Scan for the cell matching the given text and deliver its [x, y] coordinate at center. 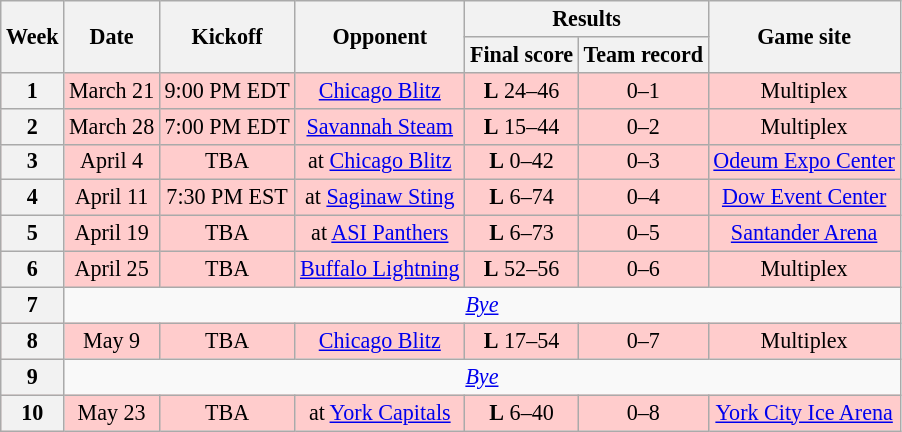
Kickoff [226, 36]
0–6 [643, 269]
Buffalo Lightning [380, 269]
Results [586, 18]
9 [32, 377]
L 17–54 [522, 341]
7:00 PM EDT [226, 126]
at York Capitals [380, 412]
0–4 [643, 198]
April 19 [112, 233]
Santander Arena [804, 233]
Date [112, 36]
at ASI Panthers [380, 233]
Opponent [380, 36]
April 4 [112, 162]
0–7 [643, 341]
6 [32, 269]
May 9 [112, 341]
8 [32, 341]
4 [32, 198]
0–2 [643, 126]
3 [32, 162]
9:00 PM EDT [226, 90]
March 28 [112, 126]
1 [32, 90]
Week [32, 36]
April 11 [112, 198]
L 15–44 [522, 126]
L 52–56 [522, 269]
Odeum Expo Center [804, 162]
Final score [522, 54]
10 [32, 412]
York City Ice Arena [804, 412]
0–5 [643, 233]
May 23 [112, 412]
Dow Event Center [804, 198]
L 6–74 [522, 198]
L 6–73 [522, 233]
L 0–42 [522, 162]
Game site [804, 36]
0–1 [643, 90]
0–8 [643, 412]
at Saginaw Sting [380, 198]
L 6–40 [522, 412]
0–3 [643, 162]
5 [32, 233]
L 24–46 [522, 90]
2 [32, 126]
7:30 PM EST [226, 198]
Team record [643, 54]
7 [32, 305]
March 21 [112, 90]
at Chicago Blitz [380, 162]
April 25 [112, 269]
Savannah Steam [380, 126]
